From the cell containing the given text, extract its center point as (x, y) coordinate. 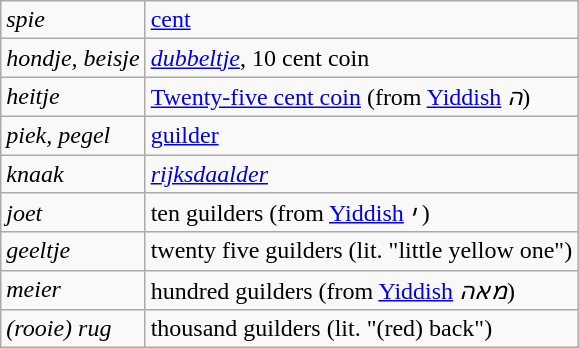
cent (362, 20)
spie (73, 20)
joet (73, 213)
guilder (362, 135)
hondje, beisje (73, 58)
knaak (73, 173)
geeltje (73, 251)
rijksdaalder (362, 173)
ten guilders (from Yiddish י ) (362, 213)
piek, pegel (73, 135)
(rooie) rug (73, 329)
thousand guilders (lit. "(red) back") (362, 329)
twenty five guilders (lit. "little yellow one") (362, 251)
heitje (73, 97)
Twenty-five cent coin (from Yiddish ה) (362, 97)
dubbeltje, 10 cent coin (362, 58)
meier (73, 290)
hundred guilders (from Yiddish מאה) (362, 290)
